From the cell containing the given text, extract its center point as (x, y) coordinate. 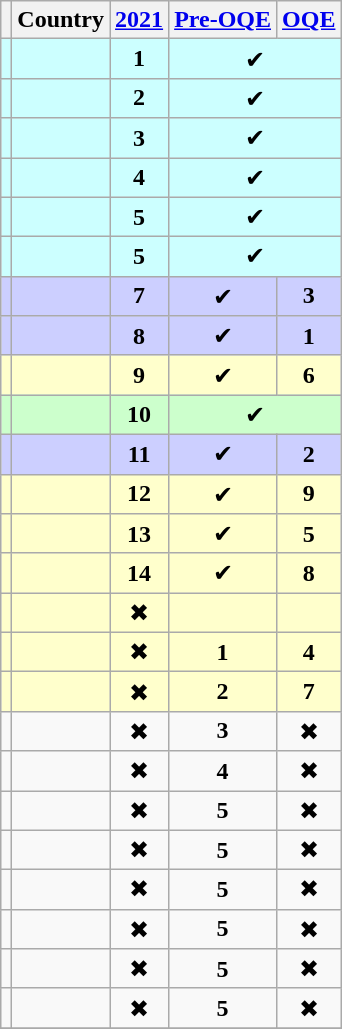
OQE (309, 20)
14 (140, 573)
Country (61, 20)
13 (140, 534)
6 (309, 375)
10 (140, 415)
11 (140, 454)
2021 (140, 20)
Pre-OQE (223, 20)
12 (140, 494)
